Determine the (X, Y) coordinate at the center of the cell enclosing the given text.  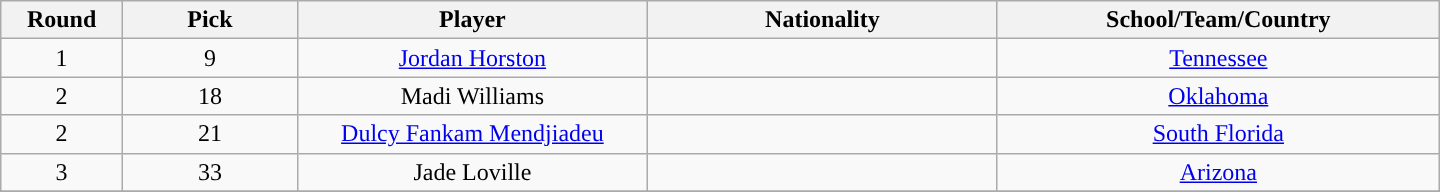
Nationality (822, 20)
3 (62, 172)
Arizona (1218, 172)
9 (210, 58)
Player (472, 20)
Dulcy Fankam Mendjiadeu (472, 134)
18 (210, 96)
21 (210, 134)
Jordan Horston (472, 58)
Oklahoma (1218, 96)
33 (210, 172)
South Florida (1218, 134)
Pick (210, 20)
Tennessee (1218, 58)
School/Team/Country (1218, 20)
Jade Loville (472, 172)
1 (62, 58)
Madi Williams (472, 96)
Round (62, 20)
